Extract the (x, y) coordinate from the center of the cell holding the provided text.  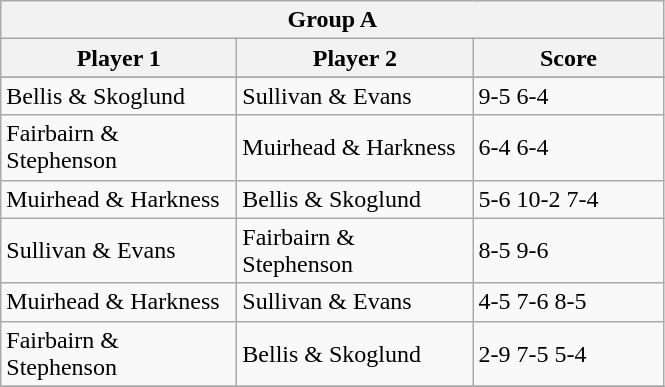
6-4 6-4 (568, 148)
2-9 7-5 5-4 (568, 354)
Player 1 (119, 58)
Player 2 (355, 58)
5-6 10-2 7-4 (568, 199)
4-5 7-6 8-5 (568, 302)
9-5 6-4 (568, 96)
8-5 9-6 (568, 250)
Score (568, 58)
Group A (332, 20)
